Find where the given text appears and provide that cell's center as [X, Y] coordinate. 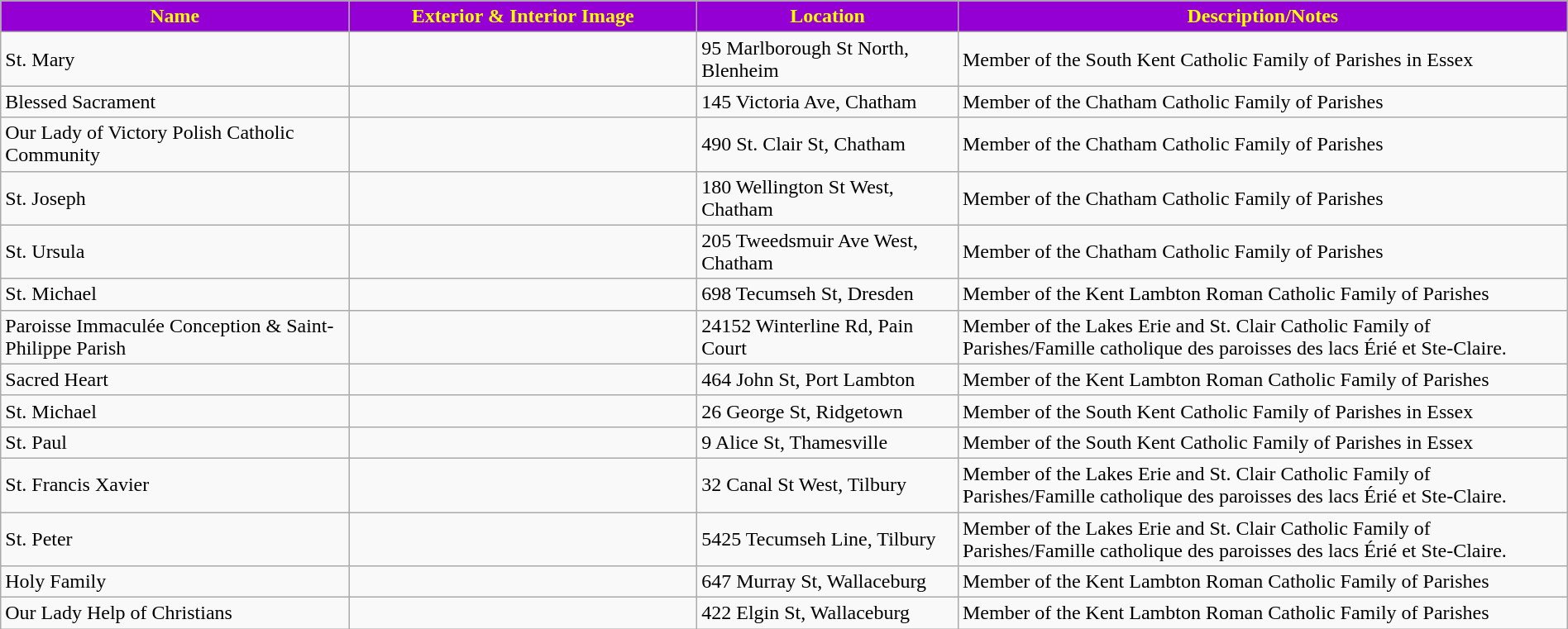
24152 Winterline Rd, Pain Court [828, 337]
205 Tweedsmuir Ave West, Chatham [828, 251]
Description/Notes [1262, 17]
Location [828, 17]
Paroisse Immaculée Conception & Saint-Philippe Parish [175, 337]
Name [175, 17]
180 Wellington St West, Chatham [828, 198]
422 Elgin St, Wallaceburg [828, 613]
St. Francis Xavier [175, 484]
698 Tecumseh St, Dresden [828, 294]
5425 Tecumseh Line, Tilbury [828, 539]
490 St. Clair St, Chatham [828, 144]
Blessed Sacrament [175, 102]
647 Murray St, Wallaceburg [828, 582]
95 Marlborough St North, Blenheim [828, 60]
St. Paul [175, 442]
St. Joseph [175, 198]
Holy Family [175, 582]
26 George St, Ridgetown [828, 411]
St. Mary [175, 60]
464 John St, Port Lambton [828, 379]
Exterior & Interior Image [523, 17]
Our Lady of Victory Polish Catholic Community [175, 144]
9 Alice St, Thamesville [828, 442]
Our Lady Help of Christians [175, 613]
St. Peter [175, 539]
St. Ursula [175, 251]
Sacred Heart [175, 379]
145 Victoria Ave, Chatham [828, 102]
32 Canal St West, Tilbury [828, 484]
